For the text-containing cell, return its midpoint in [X, Y] coordinate format. 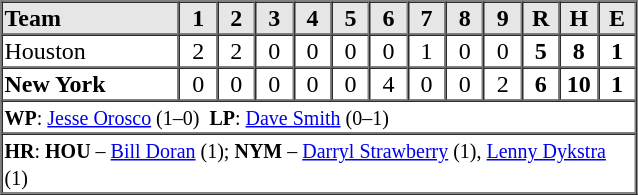
3 [274, 18]
E [617, 18]
HR: HOU – Bill Doran (1); NYM – Darryl Strawberry (1), Lenny Dykstra (1) [319, 164]
R [541, 18]
9 [503, 18]
WP: Jesse Orosco (1–0) LP: Dave Smith (0–1) [319, 116]
New York [91, 84]
7 [427, 18]
Team [91, 18]
H [579, 18]
10 [579, 84]
Houston [91, 50]
